Capture the cell that displays the provided text and extract its (x, y) central coordinate. 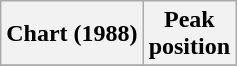
Chart (1988) (72, 34)
Peakposition (189, 34)
